Return the (X, Y) coordinate for the center point of the cell that contains the specified text.  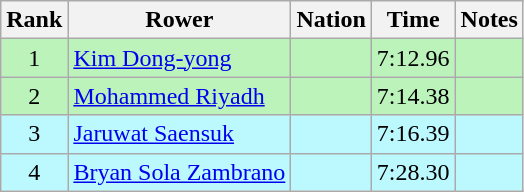
2 (34, 96)
3 (34, 134)
Notes (489, 20)
4 (34, 172)
Mohammed Riyadh (180, 96)
7:14.38 (413, 96)
7:28.30 (413, 172)
Jaruwat Saensuk (180, 134)
7:16.39 (413, 134)
Bryan Sola Zambrano (180, 172)
Nation (331, 20)
Time (413, 20)
Rank (34, 20)
1 (34, 58)
Kim Dong-yong (180, 58)
7:12.96 (413, 58)
Rower (180, 20)
